From the cell containing the given text, extract its center point as (X, Y) coordinate. 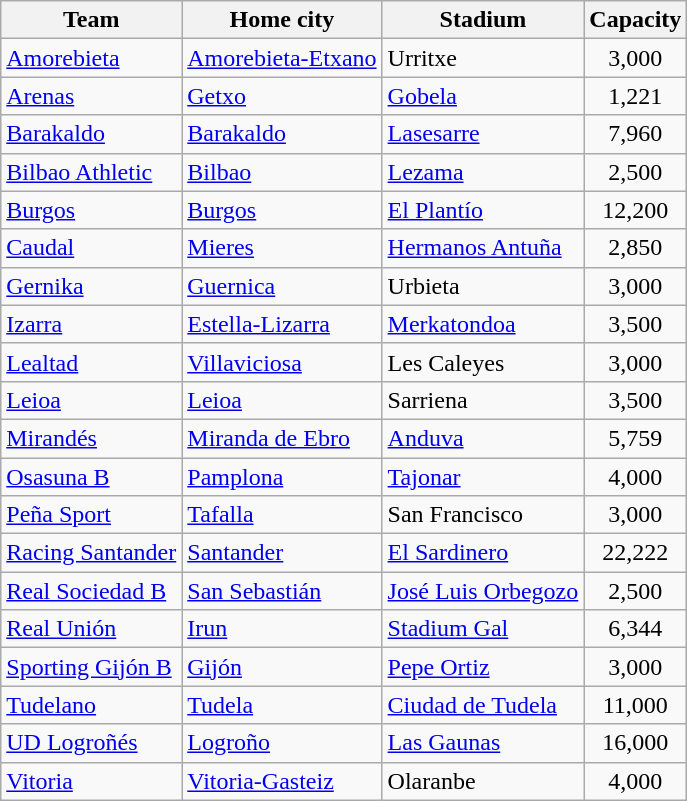
Tafalla (282, 515)
Izarra (92, 324)
Hermanos Antuña (483, 248)
Merkatondoa (483, 324)
Vitoria-Gasteiz (282, 781)
Caudal (92, 248)
José Luis Orbegozo (483, 591)
Urritxe (483, 58)
San Francisco (483, 515)
Anduva (483, 438)
12,200 (636, 210)
Real Sociedad B (92, 591)
Getxo (282, 96)
Racing Santander (92, 553)
Team (92, 20)
Home city (282, 20)
Estella-Lizarra (282, 324)
Lezama (483, 172)
16,000 (636, 743)
Irun (282, 629)
Pepe Ortiz (483, 667)
Amorebieta (92, 58)
Sarriena (483, 400)
Arenas (92, 96)
22,222 (636, 553)
Real Unión (92, 629)
6,344 (636, 629)
San Sebastián (282, 591)
Miranda de Ebro (282, 438)
Lealtad (92, 362)
Santander (282, 553)
Mirandés (92, 438)
Gijón (282, 667)
Tudelano (92, 705)
Pamplona (282, 477)
Guernica (282, 286)
Olaranbe (483, 781)
Gobela (483, 96)
Peña Sport (92, 515)
Tajonar (483, 477)
2,850 (636, 248)
Stadium (483, 20)
Vitoria (92, 781)
UD Logroñés (92, 743)
Lasesarre (483, 134)
Villaviciosa (282, 362)
Osasuna B (92, 477)
1,221 (636, 96)
Bilbao (282, 172)
El Sardinero (483, 553)
5,759 (636, 438)
Capacity (636, 20)
El Plantío (483, 210)
Les Caleyes (483, 362)
Gernika (92, 286)
Mieres (282, 248)
Urbieta (483, 286)
Amorebieta-Etxano (282, 58)
Logroño (282, 743)
Stadium Gal (483, 629)
Las Gaunas (483, 743)
Ciudad de Tudela (483, 705)
11,000 (636, 705)
7,960 (636, 134)
Sporting Gijón B (92, 667)
Tudela (282, 705)
Bilbao Athletic (92, 172)
